Extract the [X, Y] coordinate from the center of the cell holding the provided text.  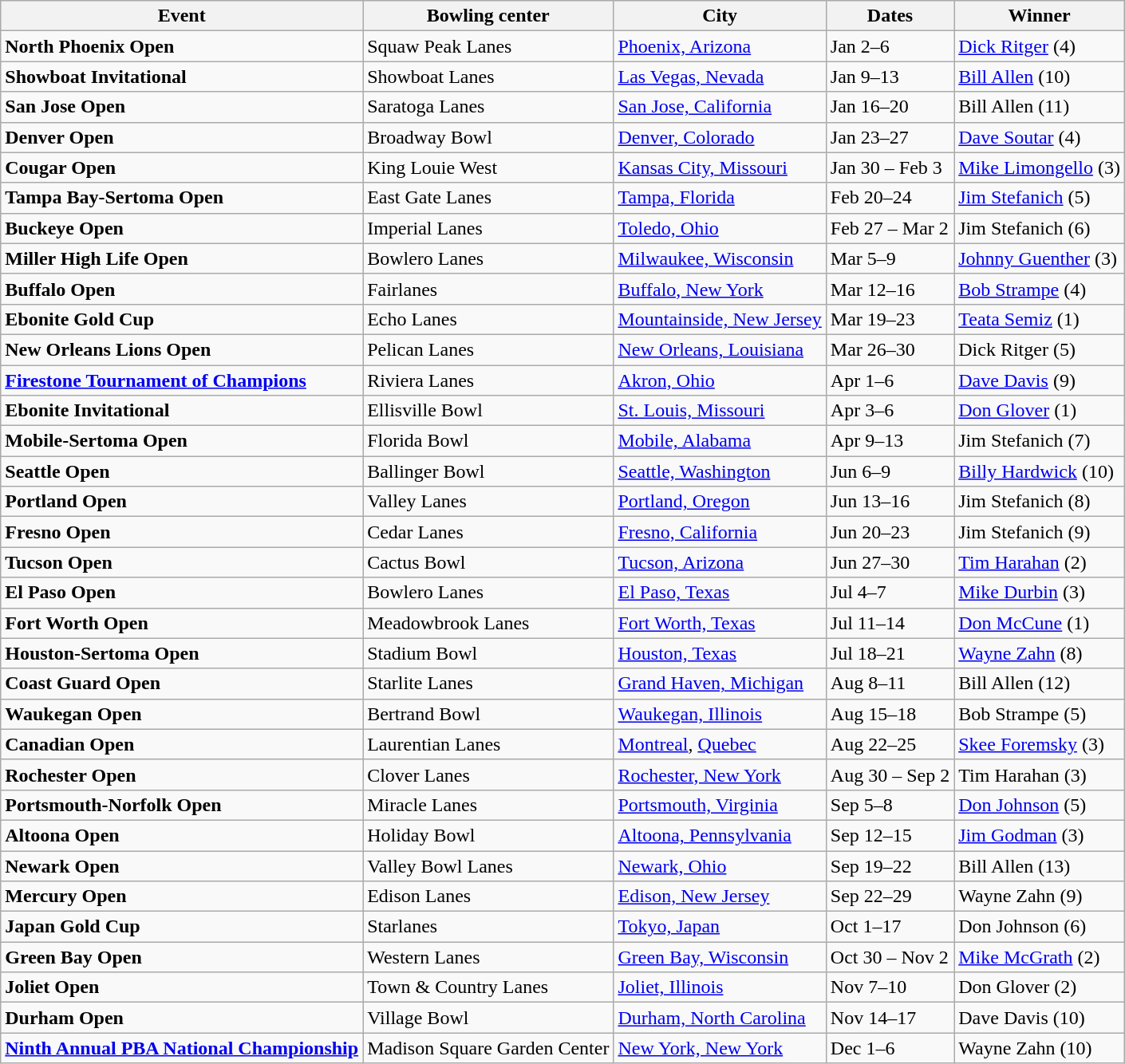
Apr 9–13 [890, 441]
New Orleans Lions Open [182, 349]
Imperial Lanes [488, 228]
Johnny Guenther (3) [1040, 258]
Tampa Bay-Sertoma Open [182, 198]
Jul 4–7 [890, 593]
Western Lanes [488, 957]
Riviera Lanes [488, 380]
Tokyo, Japan [720, 927]
Altoona, Pennsylvania [720, 835]
St. Louis, Missouri [720, 411]
Florida Bowl [488, 441]
Cedar Lanes [488, 532]
Wayne Zahn (9) [1040, 897]
Valley Lanes [488, 502]
Durham, North Carolina [720, 1018]
Miller High Life Open [182, 258]
Apr 3–6 [890, 411]
Canadian Open [182, 744]
Don McCune (1) [1040, 623]
Wayne Zahn (8) [1040, 653]
City [720, 16]
Mar 26–30 [890, 349]
Pelican Lanes [488, 349]
Portsmouth-Norfolk Open [182, 805]
Seattle Open [182, 471]
Houston, Texas [720, 653]
Cactus Bowl [488, 562]
Portland Open [182, 502]
Feb 27 – Mar 2 [890, 228]
Edison Lanes [488, 897]
San Jose, California [720, 107]
Bill Allen (13) [1040, 865]
Aug 30 – Sep 2 [890, 774]
Jul 11–14 [890, 623]
Jul 18–21 [890, 653]
Stadium Bowl [488, 653]
Meadowbrook Lanes [488, 623]
Seattle, Washington [720, 471]
Mike Limongello (3) [1040, 167]
Jun 20–23 [890, 532]
Sep 5–8 [890, 805]
Joliet Open [182, 987]
Dick Ritger (5) [1040, 349]
Sep 12–15 [890, 835]
Ninth Annual PBA National Championship [182, 1048]
Wayne Zahn (10) [1040, 1048]
Japan Gold Cup [182, 927]
Newark Open [182, 865]
Bob Strampe (4) [1040, 289]
Buckeye Open [182, 228]
Denver, Colorado [720, 137]
Mar 12–16 [890, 289]
Dec 1–6 [890, 1048]
Skee Foremsky (3) [1040, 744]
Miracle Lanes [488, 805]
Houston-Sertoma Open [182, 653]
Ballinger Bowl [488, 471]
Bowling center [488, 16]
East Gate Lanes [488, 198]
Green Bay, Wisconsin [720, 957]
Fresno, California [720, 532]
Fort Worth, Texas [720, 623]
Echo Lanes [488, 319]
Dave Davis (9) [1040, 380]
Tucson Open [182, 562]
Rochester, New York [720, 774]
El Paso, Texas [720, 593]
Dave Davis (10) [1040, 1018]
Jun 13–16 [890, 502]
Buffalo, New York [720, 289]
Cougar Open [182, 167]
Jan 2–6 [890, 46]
Jim Stefanich (9) [1040, 532]
Jun 27–30 [890, 562]
Edison, New Jersey [720, 897]
Showboat Lanes [488, 77]
Town & Country Lanes [488, 987]
Valley Bowl Lanes [488, 865]
Broadway Bowl [488, 137]
Showboat Invitational [182, 77]
San Jose Open [182, 107]
Green Bay Open [182, 957]
Tampa, Florida [720, 198]
King Louie West [488, 167]
Tim Harahan (2) [1040, 562]
Fort Worth Open [182, 623]
Las Vegas, Nevada [720, 77]
Coast Guard Open [182, 684]
Tucson, Arizona [720, 562]
Don Johnson (5) [1040, 805]
Waukegan Open [182, 714]
Sep 19–22 [890, 865]
Jim Godman (3) [1040, 835]
Oct 1–17 [890, 927]
Milwaukee, Wisconsin [720, 258]
Rochester Open [182, 774]
Dave Soutar (4) [1040, 137]
Grand Haven, Michigan [720, 684]
Jan 9–13 [890, 77]
Starlite Lanes [488, 684]
Billy Hardwick (10) [1040, 471]
North Phoenix Open [182, 46]
Sep 22–29 [890, 897]
Feb 20–24 [890, 198]
Portland, Oregon [720, 502]
Nov 7–10 [890, 987]
Jan 30 – Feb 3 [890, 167]
Ebonite Invitational [182, 411]
Starlanes [488, 927]
Dick Ritger (4) [1040, 46]
Mercury Open [182, 897]
Apr 1–6 [890, 380]
Toledo, Ohio [720, 228]
Mountainside, New Jersey [720, 319]
Ellisville Bowl [488, 411]
Don Glover (1) [1040, 411]
Saratoga Lanes [488, 107]
Oct 30 – Nov 2 [890, 957]
Montreal, Quebec [720, 744]
Madison Square Garden Center [488, 1048]
Phoenix, Arizona [720, 46]
Bill Allen (10) [1040, 77]
Newark, Ohio [720, 865]
Mike McGrath (2) [1040, 957]
Jim Stefanich (7) [1040, 441]
Portsmouth, Virginia [720, 805]
Aug 22–25 [890, 744]
Joliet, Illinois [720, 987]
Mar 19–23 [890, 319]
Laurentian Lanes [488, 744]
Mobile-Sertoma Open [182, 441]
Durham Open [182, 1018]
Teata Semiz (1) [1040, 319]
Bob Strampe (5) [1040, 714]
Clover Lanes [488, 774]
Jan 23–27 [890, 137]
Jim Stefanich (6) [1040, 228]
Squaw Peak Lanes [488, 46]
New Orleans, Louisiana [720, 349]
Tim Harahan (3) [1040, 774]
Holiday Bowl [488, 835]
Winner [1040, 16]
Aug 15–18 [890, 714]
Bill Allen (12) [1040, 684]
Ebonite Gold Cup [182, 319]
Bertrand Bowl [488, 714]
Jim Stefanich (5) [1040, 198]
Akron, Ohio [720, 380]
Mike Durbin (3) [1040, 593]
Kansas City, Missouri [720, 167]
Firestone Tournament of Champions [182, 380]
Dates [890, 16]
Fairlanes [488, 289]
Nov 14–17 [890, 1018]
Bill Allen (11) [1040, 107]
Mar 5–9 [890, 258]
Fresno Open [182, 532]
Denver Open [182, 137]
Don Glover (2) [1040, 987]
Aug 8–11 [890, 684]
Jim Stefanich (8) [1040, 502]
Village Bowl [488, 1018]
Waukegan, Illinois [720, 714]
Jan 16–20 [890, 107]
Mobile, Alabama [720, 441]
Altoona Open [182, 835]
Event [182, 16]
El Paso Open [182, 593]
New York, New York [720, 1048]
Don Johnson (6) [1040, 927]
Jun 6–9 [890, 471]
Buffalo Open [182, 289]
